Determine the [X, Y] coordinate at the center of the cell enclosing the given text.  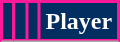
Player [78, 22]
